Return [X, Y] of the center of cell containing provided text 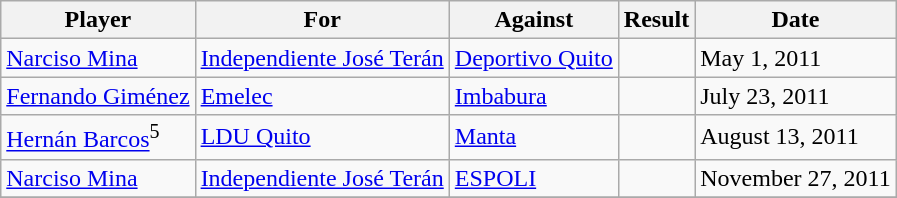
November 27, 2011 [796, 178]
Emelec [322, 96]
ESPOLI [534, 178]
Against [534, 20]
Manta [534, 138]
Fernando Giménez [98, 96]
Imbabura [534, 96]
Date [796, 20]
August 13, 2011 [796, 138]
May 1, 2011 [796, 58]
LDU Quito [322, 138]
Hernán Barcos5 [98, 138]
Player [98, 20]
Deportivo Quito [534, 58]
For [322, 20]
Result [656, 20]
July 23, 2011 [796, 96]
